Find where the given text appears and provide that cell's center as (x, y) coordinate. 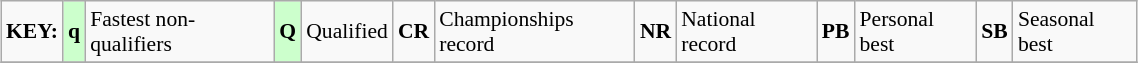
Personal best (916, 32)
Seasonal best (1075, 32)
NR (656, 32)
Fastest non-qualifiers (180, 32)
Qualified (347, 32)
SB (994, 32)
Q (288, 32)
CR (414, 32)
Championships record (534, 32)
PB (836, 32)
KEY: (32, 32)
National record (746, 32)
q (74, 32)
